Locate the cell with the specified text and output its [X, Y] center coordinate. 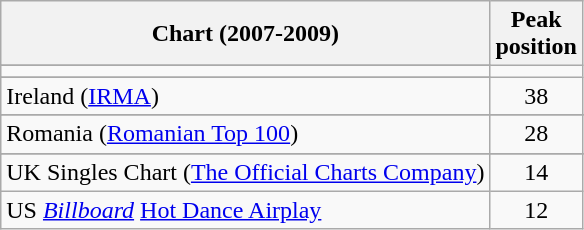
14 [536, 172]
38 [536, 96]
Chart (2007-2009) [246, 34]
Romania (Romanian Top 100) [246, 134]
UK Singles Chart (The Official Charts Company) [246, 172]
12 [536, 210]
Ireland (IRMA) [246, 96]
Peakposition [536, 34]
US Billboard Hot Dance Airplay [246, 210]
28 [536, 134]
